Detect which cell encompasses the target text, then output its (x, y) center coordinate. 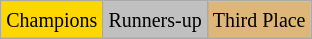
Third Place (259, 20)
Runners-up (155, 20)
Champions (52, 20)
